Find where the given text appears and provide that cell's center as (X, Y) coordinate. 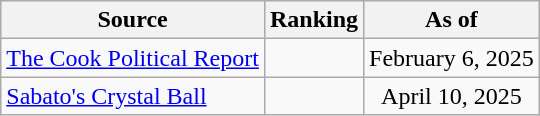
Sabato's Crystal Ball (133, 96)
April 10, 2025 (452, 96)
As of (452, 20)
February 6, 2025 (452, 58)
The Cook Political Report (133, 58)
Ranking (314, 20)
Source (133, 20)
